Pinpoint the cell where the given text exists, returning its [x, y] midpoint coordinate. 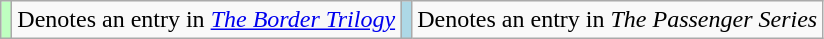
Denotes an entry in The Border Trilogy [206, 20]
Denotes an entry in The Passenger Series [618, 20]
